Provide the [x, y] coordinate of the cell's center where the given text is located.  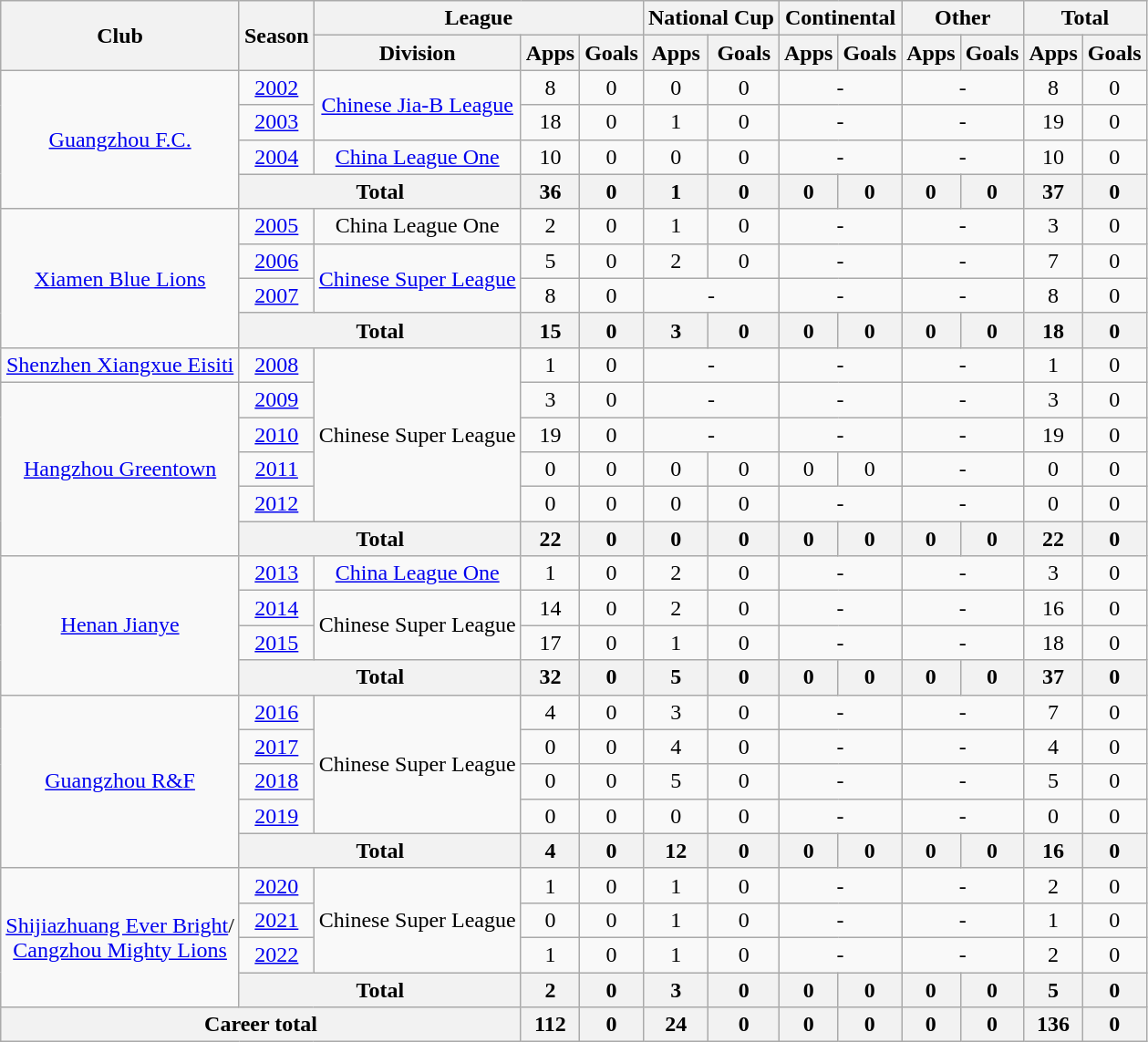
36 [550, 191]
2022 [276, 954]
15 [550, 330]
2018 [276, 781]
Shijiazhuang Ever Bright/Cangzhou Mighty Lions [120, 937]
2004 [276, 157]
2012 [276, 504]
12 [676, 851]
Guangzhou F.C. [120, 139]
Xiamen Blue Lions [120, 278]
Shenzhen Xiangxue Eisiti [120, 365]
24 [676, 1025]
2010 [276, 435]
2019 [276, 816]
17 [550, 643]
Hangzhou Greentown [120, 469]
Other [963, 18]
Continental [840, 18]
Henan Jianye [120, 625]
2008 [276, 365]
2015 [276, 643]
112 [550, 1025]
2005 [276, 226]
2002 [276, 88]
2016 [276, 712]
League [478, 18]
2009 [276, 399]
Club [120, 36]
2017 [276, 747]
136 [1053, 1025]
14 [550, 608]
2020 [276, 885]
Chinese Jia-B League [418, 105]
National Cup [711, 18]
2006 [276, 261]
2011 [276, 469]
2021 [276, 920]
2014 [276, 608]
Division [418, 53]
32 [550, 677]
2013 [276, 573]
Guangzhou R&F [120, 781]
2007 [276, 295]
2003 [276, 122]
Career total [261, 1025]
Season [276, 36]
